Detect which cell encompasses the target text, then output its [X, Y] center coordinate. 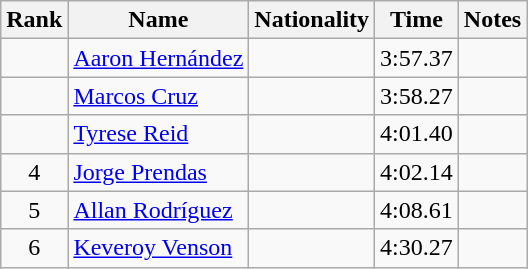
Rank [34, 20]
6 [34, 248]
Aaron Hernández [158, 58]
4:02.14 [417, 172]
3:57.37 [417, 58]
Marcos Cruz [158, 96]
Tyrese Reid [158, 134]
4:30.27 [417, 248]
Nationality [312, 20]
Allan Rodríguez [158, 210]
Notes [492, 20]
3:58.27 [417, 96]
Time [417, 20]
4 [34, 172]
Name [158, 20]
Jorge Prendas [158, 172]
Keveroy Venson [158, 248]
4:01.40 [417, 134]
4:08.61 [417, 210]
5 [34, 210]
